Extract the (x, y) coordinate from the center of the cell holding the provided text.  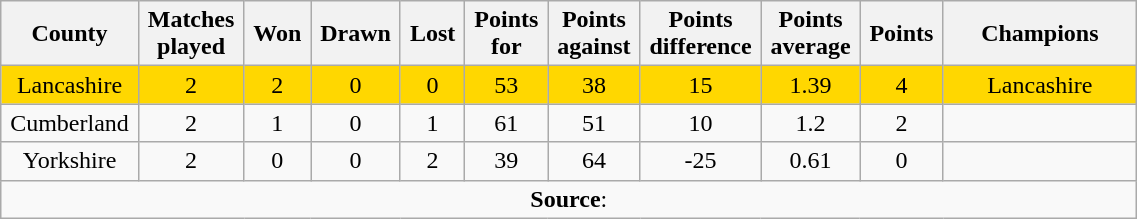
61 (506, 123)
39 (506, 161)
Points for (506, 34)
Lost (432, 34)
Drawn (356, 34)
0.61 (810, 161)
Source: (569, 199)
4 (902, 85)
Points (902, 34)
Points against (594, 34)
38 (594, 85)
Points average (810, 34)
Points difference (700, 34)
51 (594, 123)
64 (594, 161)
15 (700, 85)
-25 (700, 161)
Matches played (191, 34)
1.39 (810, 85)
10 (700, 123)
53 (506, 85)
County (70, 34)
Champions (1040, 34)
Yorkshire (70, 161)
Won (278, 34)
1.2 (810, 123)
Cumberland (70, 123)
